Identify which cell holds the provided text, then report its [x, y] central coordinate. 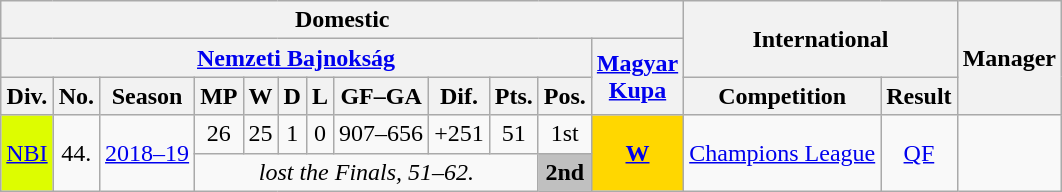
GF–GA [382, 96]
No. [76, 96]
+251 [460, 134]
44. [76, 153]
Div. [27, 96]
1 [292, 134]
Domestic [342, 20]
Season [148, 96]
L [320, 96]
QF [919, 153]
907–656 [382, 134]
Manager [1009, 58]
Competition [782, 96]
2018–19 [148, 153]
Dif. [460, 96]
25 [260, 134]
MagyarKupa [637, 77]
Pos. [564, 96]
Champions League [782, 153]
Nemzeti Bajnokság [296, 58]
MP [219, 96]
Pts. [514, 96]
lost the Finals, 51–62. [367, 172]
1st [564, 134]
NBI [27, 153]
0 [320, 134]
Result [919, 96]
51 [514, 134]
International [820, 39]
D [292, 96]
26 [219, 134]
2nd [564, 172]
